Return (x, y) of the center of cell containing provided text 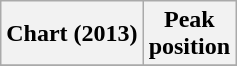
Peakposition (189, 34)
Chart (2013) (72, 34)
